Return the [x, y] coordinate for the center point of the cell that contains the specified text.  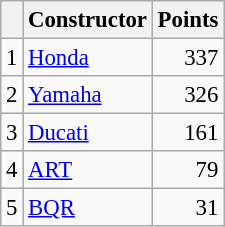
3 [12, 133]
79 [188, 170]
Yamaha [88, 95]
Points [188, 20]
Honda [88, 58]
BQR [88, 208]
1 [12, 58]
Constructor [88, 20]
337 [188, 58]
161 [188, 133]
4 [12, 170]
ART [88, 170]
326 [188, 95]
2 [12, 95]
5 [12, 208]
Ducati [88, 133]
31 [188, 208]
